Return the [X, Y] coordinate for the center point of the cell that contains the specified text.  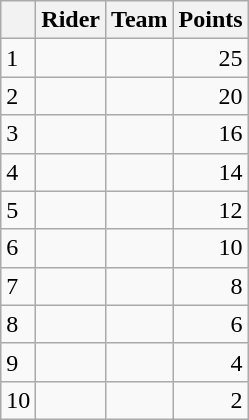
3 [18, 134]
12 [210, 210]
Points [210, 20]
9 [18, 362]
Rider [71, 20]
Team [140, 20]
1 [18, 58]
14 [210, 172]
5 [18, 210]
25 [210, 58]
16 [210, 134]
7 [18, 286]
20 [210, 96]
